Pinpoint the cell where the given text exists, returning its [x, y] midpoint coordinate. 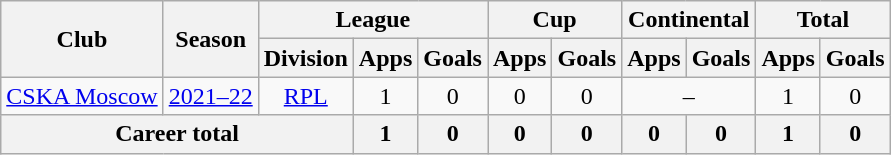
League [372, 20]
– [689, 96]
Career total [178, 134]
Division [306, 58]
Continental [689, 20]
2021–22 [210, 96]
Cup [555, 20]
Total [823, 20]
RPL [306, 96]
Season [210, 39]
CSKA Moscow [82, 96]
Club [82, 39]
